Return the (x, y) coordinate for the center point of the cell that contains the specified text.  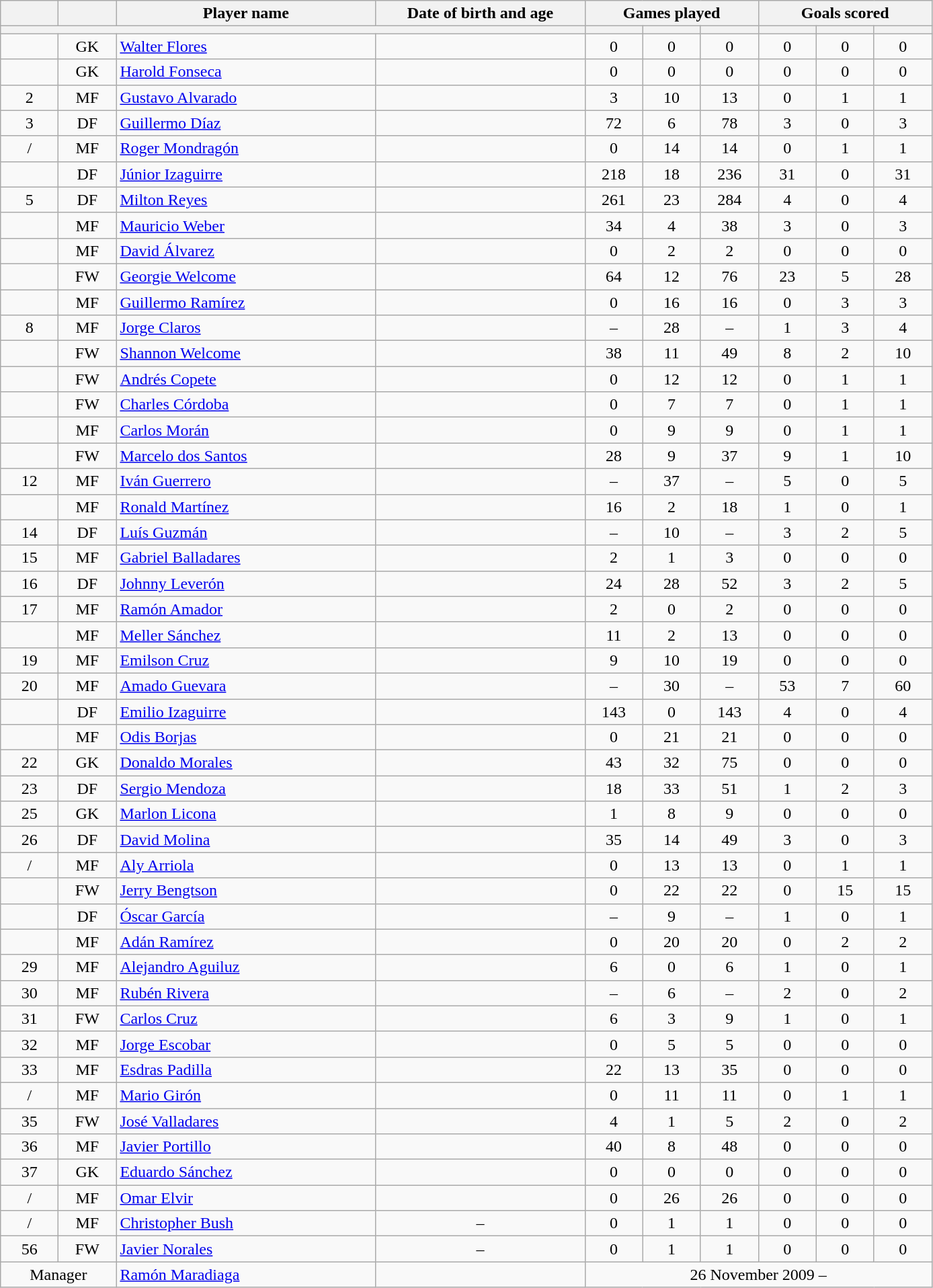
72 (614, 123)
51 (729, 789)
Gustavo Alvarado (246, 97)
Milton Reyes (246, 200)
Esdras Padilla (246, 1070)
Iván Guerrero (246, 481)
218 (614, 174)
Aly Arriola (246, 865)
43 (614, 763)
34 (614, 225)
Andrés Copete (246, 379)
Meller Sánchez (246, 635)
Christopher Bush (246, 1223)
24 (614, 583)
Jorge Claros (246, 328)
Donaldo Morales (246, 763)
Georgie Welcome (246, 276)
52 (729, 583)
40 (614, 1147)
Roger Mondragón (246, 149)
60 (903, 686)
64 (614, 276)
Jerry Bengtson (246, 891)
Emilio Izaguirre (246, 712)
Omar Elvir (246, 1198)
Sergio Mendoza (246, 789)
Ramón Amador (246, 609)
Alejandro Aguiluz (246, 967)
Eduardo Sánchez (246, 1172)
Guillermo Ramírez (246, 302)
Emilson Cruz (246, 660)
Johnny Leverón (246, 583)
Player name (246, 13)
284 (729, 200)
Ramón Maradiaga (246, 1275)
Mario Girón (246, 1095)
Amado Guevara (246, 686)
Date of birth and age (480, 13)
56 (30, 1249)
Games played (672, 13)
Charles Córdoba (246, 405)
Rubén Rivera (246, 993)
Goals scored (845, 13)
Walter Flores (246, 46)
76 (729, 276)
Carlos Cruz (246, 1018)
17 (30, 609)
48 (729, 1147)
75 (729, 763)
Luís Guzmán (246, 532)
Marcelo dos Santos (246, 456)
Harold Fonseca (246, 72)
36 (30, 1147)
Gabriel Balladares (246, 558)
29 (30, 967)
236 (729, 174)
Marlon Licona (246, 814)
Ronald Martínez (246, 507)
Adán Ramírez (246, 942)
Manager (58, 1275)
26 November 2009 – (758, 1275)
Carlos Morán (246, 430)
Mauricio Weber (246, 225)
Júnior Izaguirre (246, 174)
Javier Norales (246, 1249)
261 (614, 200)
José Valladares (246, 1121)
David Álvarez (246, 251)
Jorge Escobar (246, 1044)
78 (729, 123)
Óscar García (246, 916)
Guillermo Díaz (246, 123)
Javier Portillo (246, 1147)
Odis Borjas (246, 737)
25 (30, 814)
Shannon Welcome (246, 354)
David Molina (246, 840)
53 (787, 686)
